Find where the given text appears and provide that cell's center as (X, Y) coordinate. 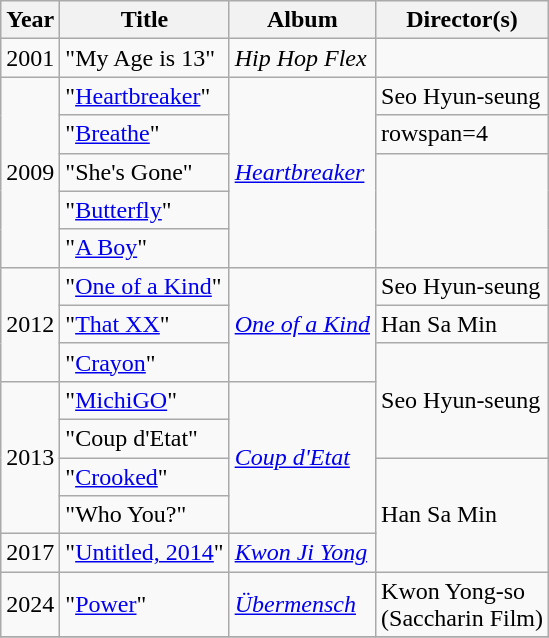
"Breathe" (144, 134)
"Power" (144, 604)
2017 (30, 553)
2009 (30, 172)
"A Boy" (144, 248)
2012 (30, 324)
One of a Kind (302, 324)
Kwon Ji Yong (302, 553)
"Crooked" (144, 477)
2013 (30, 457)
"Heartbreaker" (144, 96)
"Untitled, 2014" (144, 553)
"One of a Kind" (144, 286)
Hip Hop Flex (302, 58)
"My Age is 13" (144, 58)
"Coup d'Etat" (144, 438)
"Who You?" (144, 515)
Heartbreaker (302, 172)
rowspan=4 (462, 134)
2024 (30, 604)
Album (302, 20)
Year (30, 20)
"Crayon" (144, 362)
Kwon Yong-so(Saccharin Film) (462, 604)
Coup d'Etat (302, 457)
"That XX" (144, 324)
Übermensch (302, 604)
2001 (30, 58)
"She's Gone" (144, 172)
Title (144, 20)
Director(s) (462, 20)
"Butterfly" (144, 210)
"MichiGO" (144, 400)
